From the cell containing the given text, extract its center point as [X, Y] coordinate. 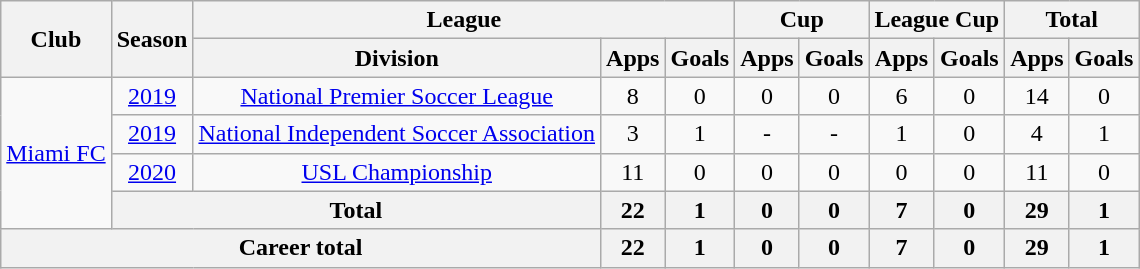
Club [56, 39]
League [464, 20]
Career total [301, 248]
2020 [152, 172]
National Independent Soccer Association [397, 134]
League Cup [937, 20]
Division [397, 58]
Cup [802, 20]
National Premier Soccer League [397, 96]
14 [1037, 96]
Season [152, 39]
USL Championship [397, 172]
Miami FC [56, 153]
4 [1037, 134]
3 [633, 134]
8 [633, 96]
6 [902, 96]
